Detect which cell encompasses the target text, then output its [x, y] center coordinate. 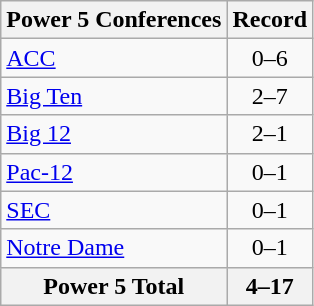
Power 5 Conferences [114, 20]
4–17 [270, 286]
Notre Dame [114, 248]
SEC [114, 210]
2–7 [270, 96]
ACC [114, 58]
2–1 [270, 134]
0–6 [270, 58]
Record [270, 20]
Power 5 Total [114, 286]
Pac-12 [114, 172]
Big Ten [114, 96]
Big 12 [114, 134]
